Return the [x, y] coordinate for the center point of the cell that contains the specified text.  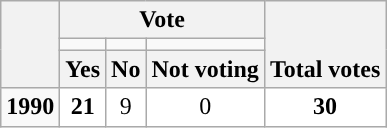
0 [205, 107]
Not voting [205, 69]
Vote [162, 20]
Yes [83, 69]
9 [126, 107]
Total votes [325, 44]
No [126, 69]
21 [83, 107]
30 [325, 107]
1990 [30, 107]
